Locate the cell with the specified text and output its (x, y) center coordinate. 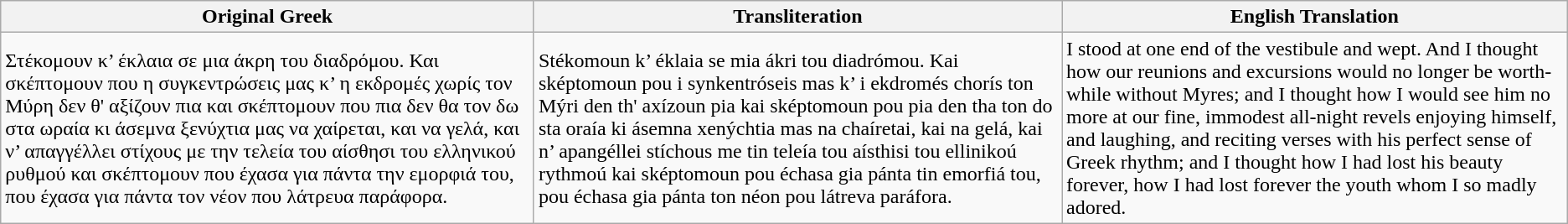
Original Greek (268, 17)
English Translation (1315, 17)
Transliteration (797, 17)
